Locate the cell with the specified text and output its (x, y) center coordinate. 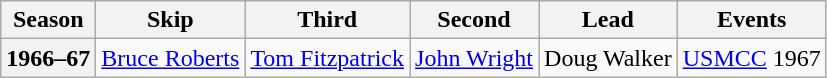
Doug Walker (608, 58)
Bruce Roberts (170, 58)
Third (328, 20)
John Wright (474, 58)
Season (48, 20)
Lead (608, 20)
USMCC 1967 (752, 58)
Skip (170, 20)
Second (474, 20)
Events (752, 20)
1966–67 (48, 58)
Tom Fitzpatrick (328, 58)
